Locate the cell with the specified text and output its (x, y) center coordinate. 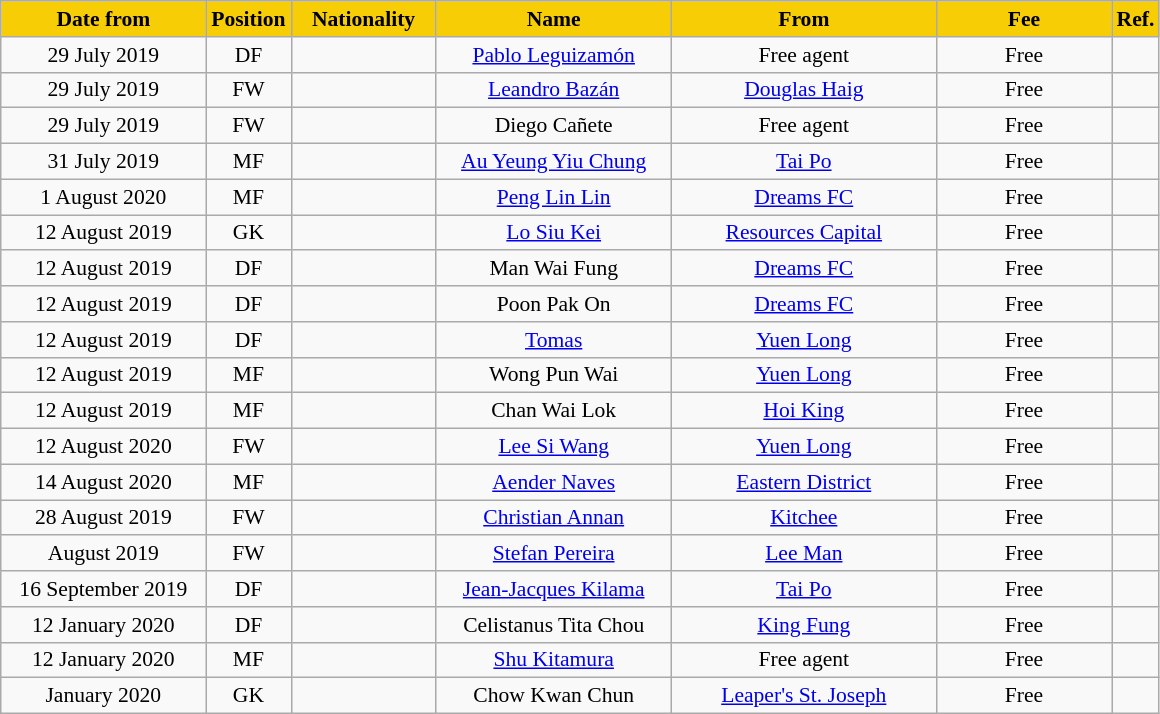
Chow Kwan Chun (554, 696)
Leaper's St. Joseph (804, 696)
Lo Siu Kei (554, 233)
14 August 2020 (104, 482)
January 2020 (104, 696)
Aender Naves (554, 482)
12 August 2020 (104, 447)
From (804, 19)
28 August 2019 (104, 518)
Name (554, 19)
Pablo Leguizamón (554, 55)
Hoi King (804, 411)
August 2019 (104, 554)
Jean-Jacques Kilama (554, 589)
1 August 2020 (104, 197)
31 July 2019 (104, 162)
Stefan Pereira (554, 554)
Kitchee (804, 518)
Man Wai Fung (554, 269)
Resources Capital (804, 233)
Eastern District (804, 482)
Celistanus Tita Chou (554, 625)
Date from (104, 19)
Shu Kitamura (554, 660)
16 September 2019 (104, 589)
Fee (1024, 19)
Position (248, 19)
Lee Si Wang (554, 447)
Ref. (1136, 19)
Leandro Bazán (554, 90)
King Fung (804, 625)
Nationality (364, 19)
Chan Wai Lok (554, 411)
Au Yeung Yiu Chung (554, 162)
Tomas (554, 340)
Douglas Haig (804, 90)
Diego Cañete (554, 126)
Lee Man (804, 554)
Poon Pak On (554, 304)
Peng Lin Lin (554, 197)
Wong Pun Wai (554, 375)
Christian Annan (554, 518)
